Detect which cell encompasses the target text, then output its (x, y) center coordinate. 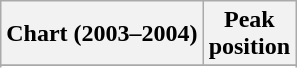
Chart (2003–2004) (102, 34)
Peakposition (249, 34)
